Scan for the cell matching the given text and deliver its (X, Y) coordinate at center. 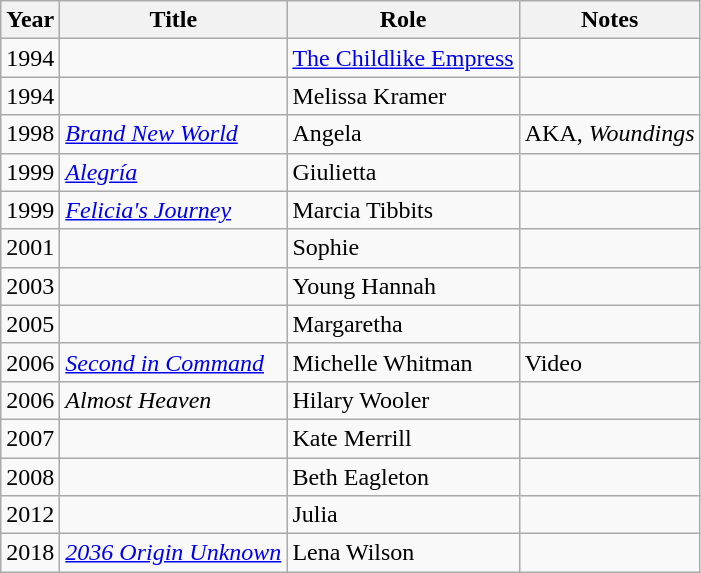
Notes (610, 20)
2005 (30, 324)
2001 (30, 248)
Sophie (403, 248)
The Childlike Empress (403, 58)
2036 Origin Unknown (174, 553)
Marcia Tibbits (403, 210)
Kate Merrill (403, 438)
Angela (403, 134)
2003 (30, 286)
Melissa Kramer (403, 96)
Alegría (174, 172)
Margaretha (403, 324)
Felicia's Journey (174, 210)
1998 (30, 134)
Lena Wilson (403, 553)
Giulietta (403, 172)
Young Hannah (403, 286)
Video (610, 362)
Year (30, 20)
Title (174, 20)
Second in Command (174, 362)
Hilary Wooler (403, 400)
Role (403, 20)
Beth Eagleton (403, 477)
2018 (30, 553)
Michelle Whitman (403, 362)
2008 (30, 477)
AKA, Woundings (610, 134)
Almost Heaven (174, 400)
Brand New World (174, 134)
Julia (403, 515)
2007 (30, 438)
2012 (30, 515)
